Detect which cell encompasses the target text, then output its [X, Y] center coordinate. 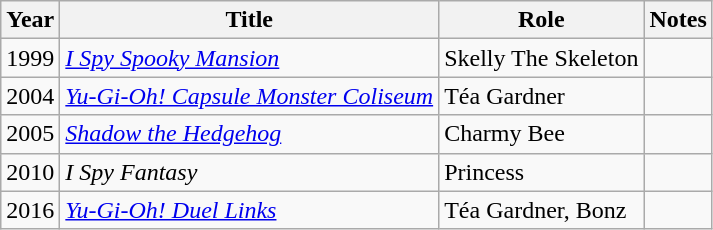
Yu-Gi-Oh! Duel Links [250, 210]
Title [250, 20]
Skelly The Skeleton [542, 58]
2016 [30, 210]
I Spy Spooky Mansion [250, 58]
2010 [30, 172]
Shadow the Hedgehog [250, 134]
Charmy Bee [542, 134]
2005 [30, 134]
Yu-Gi-Oh! Capsule Monster Coliseum [250, 96]
Princess [542, 172]
1999 [30, 58]
Year [30, 20]
Téa Gardner, Bonz [542, 210]
2004 [30, 96]
Téa Gardner [542, 96]
Notes [678, 20]
Role [542, 20]
I Spy Fantasy [250, 172]
